Extract the [X, Y] coordinate from the center of the cell holding the provided text.  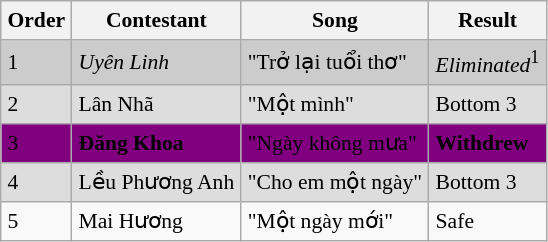
2 [36, 104]
Đăng Khoa [156, 144]
"Cho em một ngày" [335, 182]
Eliminated1 [488, 62]
Lân Nhã [156, 104]
Lều Phương Anh [156, 182]
Mai Hương [156, 222]
5 [36, 222]
1 [36, 62]
Uyên Linh [156, 62]
Contestant [156, 20]
Safe [488, 222]
4 [36, 182]
Order [36, 20]
"Trở lại tuổi thơ" [335, 62]
"Ngày không mưa" [335, 144]
Result [488, 20]
"Một ngày mới" [335, 222]
Song [335, 20]
3 [36, 144]
Withdrew [488, 144]
"Một mình" [335, 104]
